Scan for the cell matching the given text and deliver its [x, y] coordinate at center. 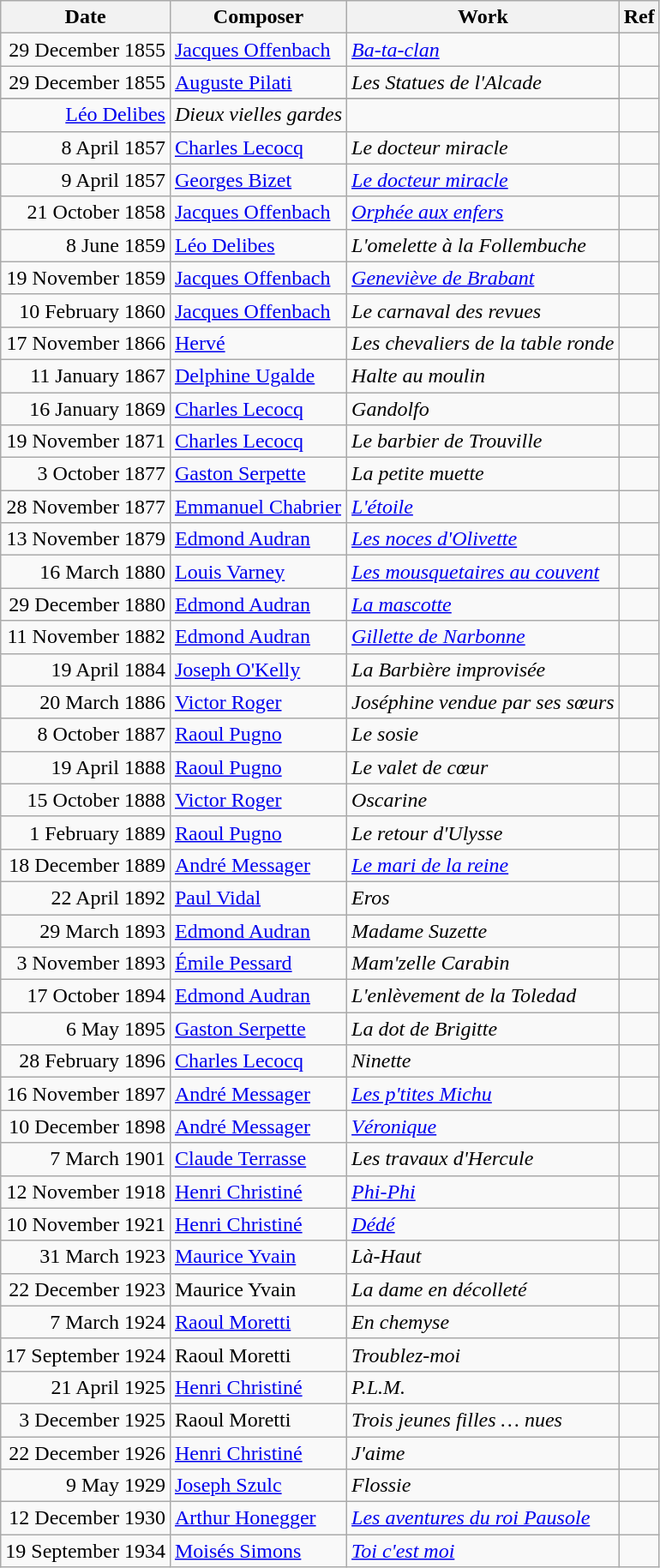
Ba-ta-clan [483, 50]
22 December 1926 [86, 1453]
L'étoile [483, 507]
Flossie [483, 1486]
Work [483, 17]
Emmanuel Chabrier [258, 507]
8 October 1887 [86, 735]
J'aime [483, 1453]
Arthur Honegger [258, 1518]
16 January 1869 [86, 409]
Mam'zelle Carabin [483, 964]
22 December 1923 [86, 1289]
19 November 1859 [86, 278]
1 February 1889 [86, 832]
Geneviève de Brabant [483, 278]
Date [86, 17]
Dieux vielles gardes [258, 115]
8 June 1859 [86, 245]
Trois jeunes filles … nues [483, 1420]
Claude Terrasse [258, 1159]
P.L.M. [483, 1387]
En chemyse [483, 1322]
9 May 1929 [86, 1486]
31 March 1923 [86, 1257]
16 November 1897 [86, 1094]
8 April 1857 [86, 147]
11 November 1882 [86, 637]
10 November 1921 [86, 1224]
Georges Bizet [258, 180]
19 April 1888 [86, 767]
Le mari de la reine [483, 865]
Gandolfo [483, 409]
15 October 1888 [86, 800]
La petite muette [483, 474]
La Barbière improvisée [483, 670]
Les travaux d'Hercule [483, 1159]
Les noces d'Olivette [483, 539]
29 December 1880 [86, 604]
Paul Vidal [258, 898]
Le carnaval des revues [483, 310]
7 March 1924 [86, 1322]
Ref [639, 17]
Delphine Ugalde [258, 375]
19 April 1884 [86, 670]
3 November 1893 [86, 964]
La mascotte [483, 604]
Les p'tites Michu [483, 1094]
18 December 1889 [86, 865]
21 April 1925 [86, 1387]
Le valet de cœur [483, 767]
22 April 1892 [86, 898]
Là-Haut [483, 1257]
7 March 1901 [86, 1159]
12 November 1918 [86, 1192]
9 April 1857 [86, 180]
Louis Varney [258, 572]
16 March 1880 [86, 572]
La dot de Brigitte [483, 1029]
Joseph O'Kelly [258, 670]
Orphée aux enfers [483, 213]
29 March 1893 [86, 930]
10 February 1860 [86, 310]
Les aventures du roi Pausole [483, 1518]
3 October 1877 [86, 474]
L'omelette à la Follembuche [483, 245]
Le barbier de Trouville [483, 442]
Halte au moulin [483, 375]
Les Statues de l'Alcade [483, 82]
12 December 1930 [86, 1518]
Hervé [258, 343]
3 December 1925 [86, 1420]
Ninette [483, 1061]
Phi-Phi [483, 1192]
Composer [258, 17]
Toi c'est moi [483, 1551]
17 September 1924 [86, 1355]
21 October 1858 [86, 213]
Eros [483, 898]
Oscarine [483, 800]
13 November 1879 [86, 539]
Le sosie [483, 735]
10 December 1898 [86, 1126]
Les mousquetaires au couvent [483, 572]
Gillette de Narbonne [483, 637]
6 May 1895 [86, 1029]
20 March 1886 [86, 702]
19 November 1871 [86, 442]
Troublez-moi [483, 1355]
17 November 1866 [86, 343]
Joseph Szulc [258, 1486]
La dame en décolleté [483, 1289]
Auguste Pilati [258, 82]
Véronique [483, 1126]
L'enlèvement de la Toledad [483, 996]
11 January 1867 [86, 375]
Les chevaliers de la table ronde [483, 343]
Moisés Simons [258, 1551]
19 September 1934 [86, 1551]
28 February 1896 [86, 1061]
28 November 1877 [86, 507]
Le retour d'Ulysse [483, 832]
Émile Pessard [258, 964]
Madame Suzette [483, 930]
Joséphine vendue par ses sœurs [483, 702]
Dédé [483, 1224]
17 October 1894 [86, 996]
